For the text-containing cell, return its midpoint in (X, Y) coordinate format. 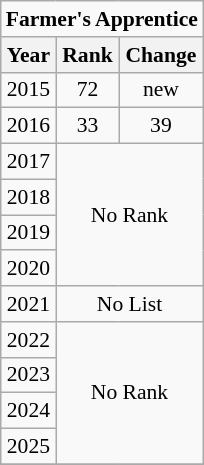
2021 (28, 304)
No List (130, 304)
2015 (28, 90)
Change (161, 55)
2017 (28, 162)
Year (28, 55)
new (161, 90)
2025 (28, 447)
33 (88, 126)
Rank (88, 55)
2022 (28, 340)
Farmer's Apprentice (102, 19)
39 (161, 126)
2024 (28, 411)
2020 (28, 269)
2016 (28, 126)
2018 (28, 197)
2023 (28, 375)
2019 (28, 233)
72 (88, 90)
